Identify which cell holds the provided text, then report its (x, y) central coordinate. 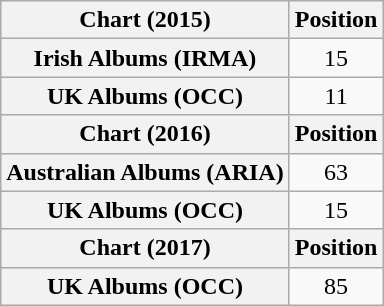
Chart (2016) (145, 134)
Australian Albums (ARIA) (145, 172)
63 (336, 172)
11 (336, 96)
Chart (2017) (145, 248)
Irish Albums (IRMA) (145, 58)
Chart (2015) (145, 20)
85 (336, 286)
